Determine the [x, y] coordinate at the center of the cell enclosing the given text.  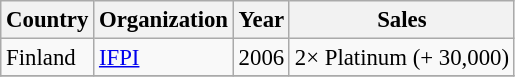
Sales [402, 20]
2006 [261, 58]
IFPI [164, 58]
Year [261, 20]
Country [48, 20]
Organization [164, 20]
2× Platinum (+ 30,000) [402, 58]
Finland [48, 58]
